Extract the [x, y] coordinate from the center of the cell holding the provided text.  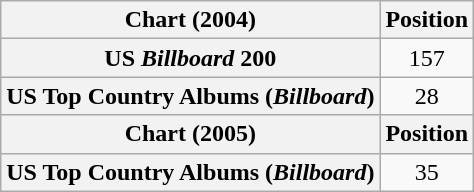
Chart (2004) [190, 20]
35 [427, 172]
28 [427, 96]
Chart (2005) [190, 134]
157 [427, 58]
US Billboard 200 [190, 58]
